Return the (X, Y) coordinate for the center point of the cell that contains the specified text.  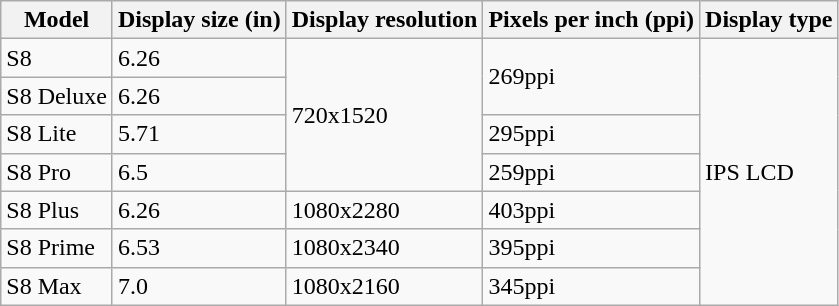
7.0 (199, 286)
Display type (769, 20)
S8 Pro (57, 172)
Display size (in) (199, 20)
259ppi (592, 172)
S8 (57, 58)
5.71 (199, 134)
269ppi (592, 77)
S8 Prime (57, 248)
345ppi (592, 286)
403ppi (592, 210)
Pixels per inch (ppi) (592, 20)
Display resolution (384, 20)
6.53 (199, 248)
S8 Deluxe (57, 96)
IPS LCD (769, 172)
S8 Lite (57, 134)
6.5 (199, 172)
720x1520 (384, 115)
S8 Plus (57, 210)
1080x2340 (384, 248)
395ppi (592, 248)
295ppi (592, 134)
1080x2160 (384, 286)
1080x2280 (384, 210)
Model (57, 20)
S8 Max (57, 286)
